Capture the cell that displays the provided text and extract its (x, y) central coordinate. 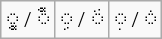
◌࣬ / ◌࣯‎ (28, 20)
◌࣫ / ◌࣮‎ (81, 20)
◌࣪ / ◌࣭ (135, 20)
